Determine the [x, y] coordinate at the center of the cell enclosing the given text.  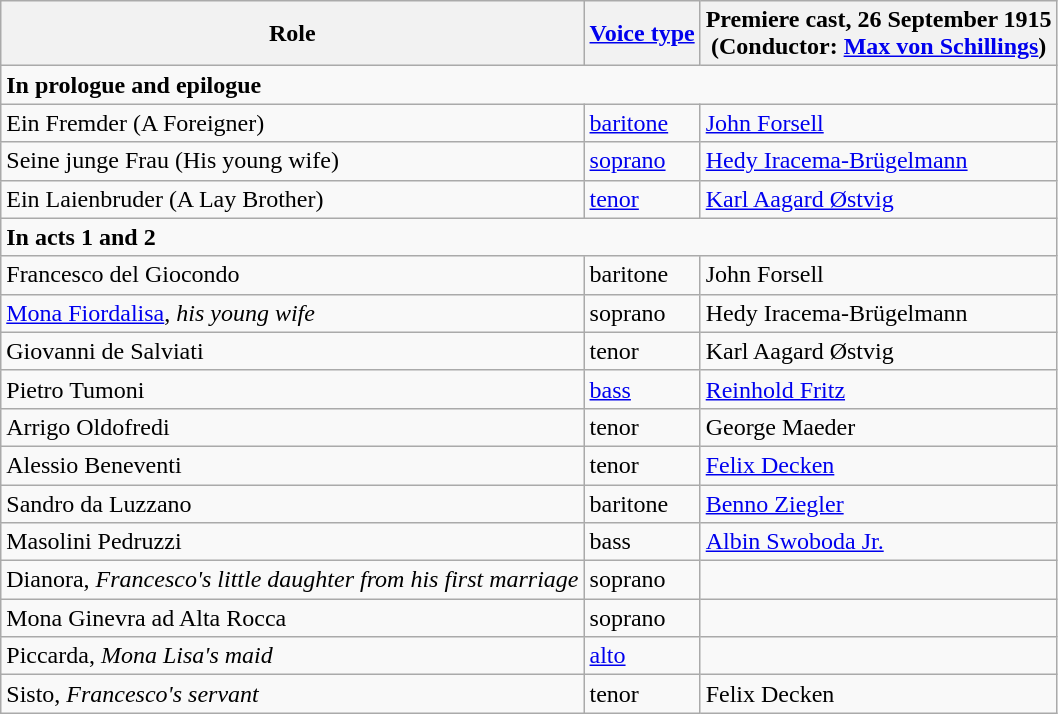
Pietro Tumoni [292, 389]
In acts 1 and 2 [529, 237]
Arrigo Oldofredi [292, 427]
George Maeder [878, 427]
Mona Ginevra ad Alta Rocca [292, 618]
Ein Fremder (A Foreigner) [292, 123]
Mona Fiordalisa, his young wife [292, 313]
Albin Swoboda Jr. [878, 542]
Giovanni de Salviati [292, 351]
Alessio Beneventi [292, 465]
Role [292, 34]
Sandro da Luzzano [292, 503]
Seine junge Frau (His young wife) [292, 161]
Reinhold Fritz [878, 389]
alto [642, 656]
Dianora, Francesco's little daughter from his first marriage [292, 580]
Masolini Pedruzzi [292, 542]
Ein Laienbruder (A Lay Brother) [292, 199]
Sisto, Francesco's servant [292, 694]
Piccarda, Mona Lisa's maid [292, 656]
Premiere cast, 26 September 1915(Conductor: Max von Schillings) [878, 34]
Benno Ziegler [878, 503]
In prologue and epilogue [529, 85]
Voice type [642, 34]
Francesco del Giocondo [292, 275]
